Determine the (x, y) coordinate at the center of the cell enclosing the given text.  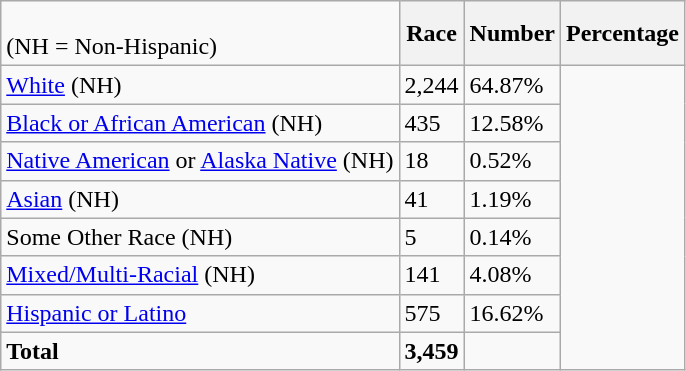
Asian (NH) (200, 199)
2,244 (432, 85)
5 (432, 237)
12.58% (512, 123)
Hispanic or Latino (200, 313)
White (NH) (200, 85)
Race (432, 34)
4.08% (512, 275)
41 (432, 199)
3,459 (432, 351)
64.87% (512, 85)
0.14% (512, 237)
18 (432, 161)
Some Other Race (NH) (200, 237)
16.62% (512, 313)
Percentage (622, 34)
(NH = Non-Hispanic) (200, 34)
1.19% (512, 199)
0.52% (512, 161)
Mixed/Multi-Racial (NH) (200, 275)
575 (432, 313)
Number (512, 34)
141 (432, 275)
435 (432, 123)
Total (200, 351)
Black or African American (NH) (200, 123)
Native American or Alaska Native (NH) (200, 161)
